Identify which cell holds the provided text, then report its [X, Y] central coordinate. 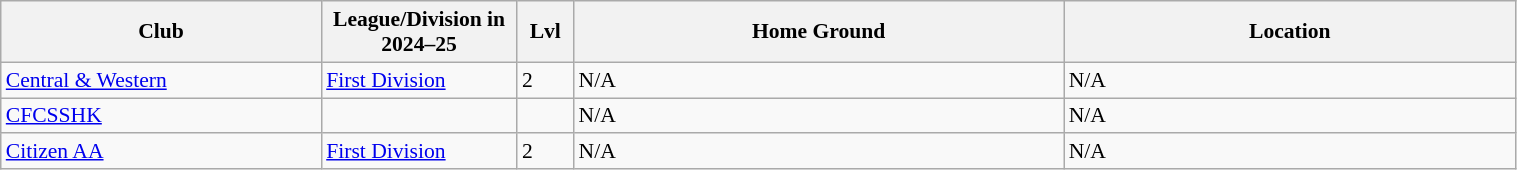
CFCSSHK [161, 116]
Lvl [546, 32]
Location [1290, 32]
Club [161, 32]
Central & Western [161, 80]
Home Ground [819, 32]
League/Division in 2024–25 [419, 32]
Citizen AA [161, 152]
